Identify which cell holds the provided text, then report its [x, y] central coordinate. 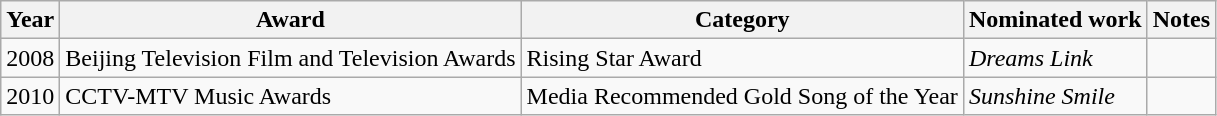
2010 [30, 96]
Sunshine Smile [1055, 96]
Award [290, 20]
Media Recommended Gold Song of the Year [742, 96]
Nominated work [1055, 20]
Category [742, 20]
Year [30, 20]
Notes [1181, 20]
Dreams Link [1055, 58]
Beijing Television Film and Television Awards [290, 58]
2008 [30, 58]
CCTV-MTV Music Awards [290, 96]
Rising Star Award [742, 58]
